For the text-containing cell, return its midpoint in [X, Y] coordinate format. 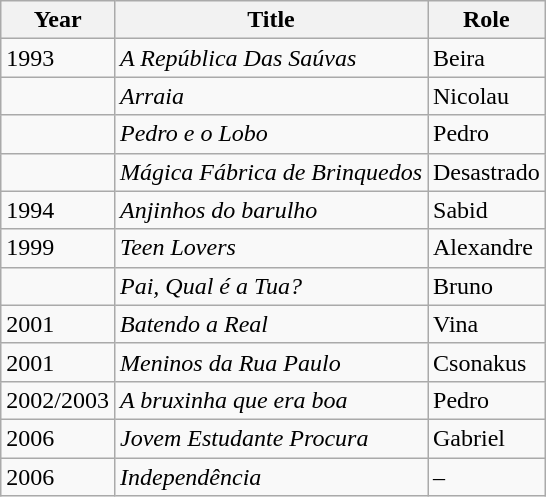
Meninos da Rua Paulo [270, 362]
A bruxinha que era boa [270, 400]
Beira [487, 58]
1994 [58, 210]
1999 [58, 248]
1993 [58, 58]
Sabid [487, 210]
Alexandre [487, 248]
Nicolau [487, 96]
Arraia [270, 96]
Year [58, 20]
Jovem Estudante Procura [270, 438]
Bruno [487, 286]
Role [487, 20]
2002/2003 [58, 400]
Csonakus [487, 362]
Vina [487, 324]
Anjinhos do barulho [270, 210]
Pedro e o Lobo [270, 134]
Title [270, 20]
A República Das Saúvas [270, 58]
Mágica Fábrica de Brinquedos [270, 172]
Pai, Qual é a Tua? [270, 286]
Batendo a Real [270, 324]
Independência [270, 477]
Teen Lovers [270, 248]
Desastrado [487, 172]
Gabriel [487, 438]
– [487, 477]
